Determine the (x, y) coordinate at the center of the cell enclosing the given text.  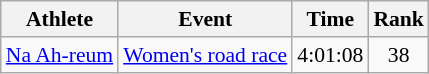
Rank (398, 19)
Athlete (60, 19)
Women's road race (205, 55)
Time (330, 19)
Na Ah-reum (60, 55)
Event (205, 19)
38 (398, 55)
4:01:08 (330, 55)
